Find where the given text appears and provide that cell's center as (X, Y) coordinate. 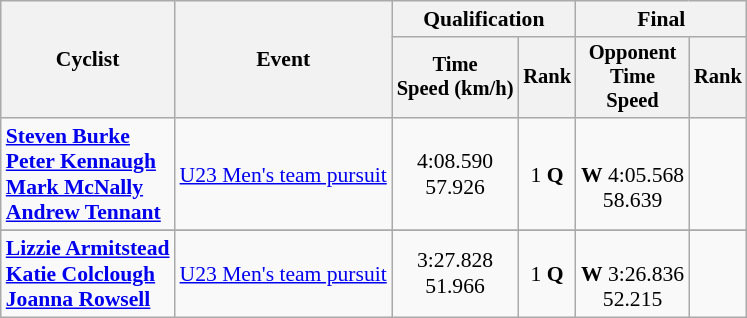
TimeSpeed (km/h) (456, 78)
Steven BurkePeter KennaughMark McNallyAndrew Tennant (88, 174)
W 4:05.56858.639 (632, 174)
3:27.82851.966 (456, 274)
Qualification (484, 19)
4:08.59057.926 (456, 174)
Final (662, 19)
Cyclist (88, 60)
Lizzie ArmitsteadKatie ColcloughJoanna Rowsell (88, 274)
OpponentTimeSpeed (632, 78)
Event (284, 60)
W 3:26.83652.215 (632, 274)
